For the text-containing cell, return its midpoint in [x, y] coordinate format. 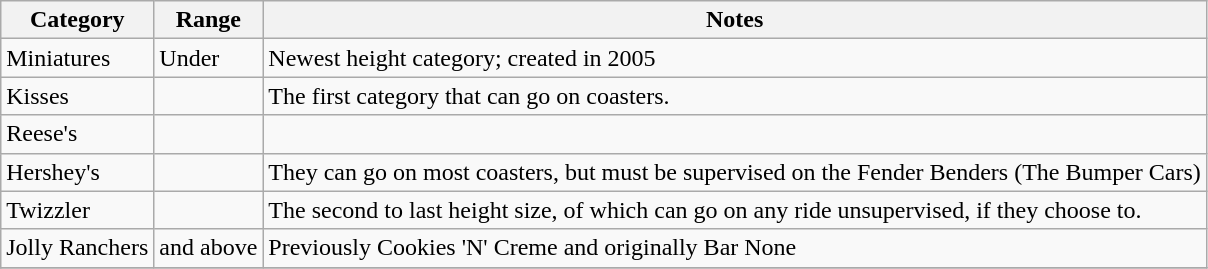
Newest height category; created in 2005 [735, 58]
Twizzler [78, 210]
Jolly Ranchers [78, 248]
The first category that can go on coasters. [735, 96]
Range [208, 20]
Miniatures [78, 58]
They can go on most coasters, but must be supervised on the Fender Benders (The Bumper Cars) [735, 172]
The second to last height size, of which can go on any ride unsupervised, if they choose to. [735, 210]
Reese's [78, 134]
and above [208, 248]
Notes [735, 20]
Kisses [78, 96]
Previously Cookies 'N' Creme and originally Bar None [735, 248]
Hershey's [78, 172]
Under [208, 58]
Category [78, 20]
